Locate the cell with the specified text and output its [x, y] center coordinate. 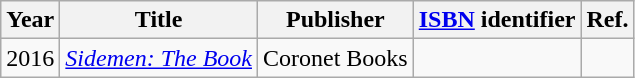
2016 [30, 58]
Title [159, 20]
Sidemen: The Book [159, 58]
Year [30, 20]
ISBN identifier [497, 20]
Coronet Books [335, 58]
Publisher [335, 20]
Ref. [608, 20]
